Capture the cell that displays the provided text and extract its (X, Y) central coordinate. 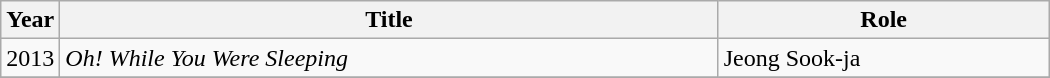
2013 (30, 58)
Role (884, 20)
Jeong Sook-ja (884, 58)
Year (30, 20)
Oh! While You Were Sleeping (389, 58)
Title (389, 20)
